Return the [x, y] coordinate for the center point of the cell that contains the specified text.  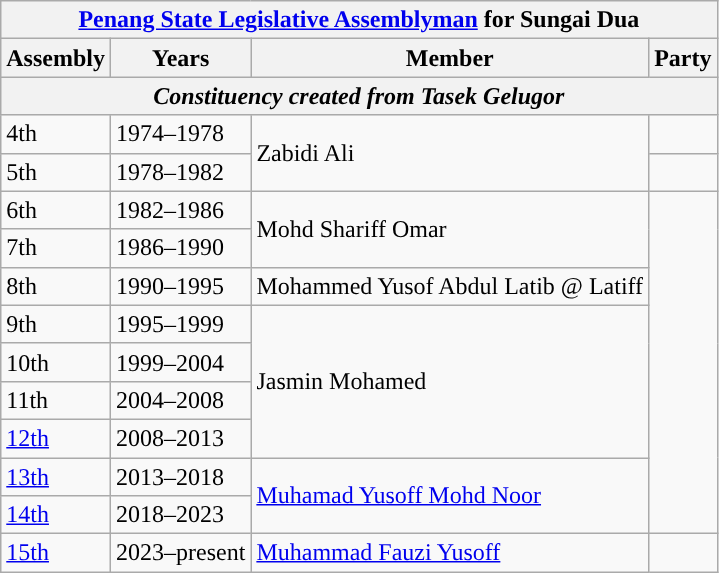
4th [56, 134]
Member [450, 58]
Party [683, 58]
2018–2023 [180, 515]
10th [56, 362]
Penang State Legislative Assemblyman for Sungai Dua [359, 20]
Constituency created from Tasek Gelugor [359, 96]
1982–1986 [180, 210]
2013–2018 [180, 477]
Mohd Shariff Omar [450, 229]
9th [56, 324]
Zabidi Ali [450, 153]
12th [56, 438]
Muhamad Yusoff Mohd Noor [450, 496]
1995–1999 [180, 324]
Assembly [56, 58]
1978–1982 [180, 172]
2023–present [180, 553]
5th [56, 172]
11th [56, 400]
Jasmin Mohamed [450, 381]
2004–2008 [180, 400]
Muhammad Fauzi Yusoff [450, 553]
1990–1995 [180, 286]
14th [56, 515]
2008–2013 [180, 438]
15th [56, 553]
8th [56, 286]
Mohammed Yusof Abdul Latib @ Latiff [450, 286]
1986–1990 [180, 248]
1974–1978 [180, 134]
13th [56, 477]
1999–2004 [180, 362]
6th [56, 210]
7th [56, 248]
Years [180, 58]
